Provide the (X, Y) coordinate of the cell's center where the given text is located.  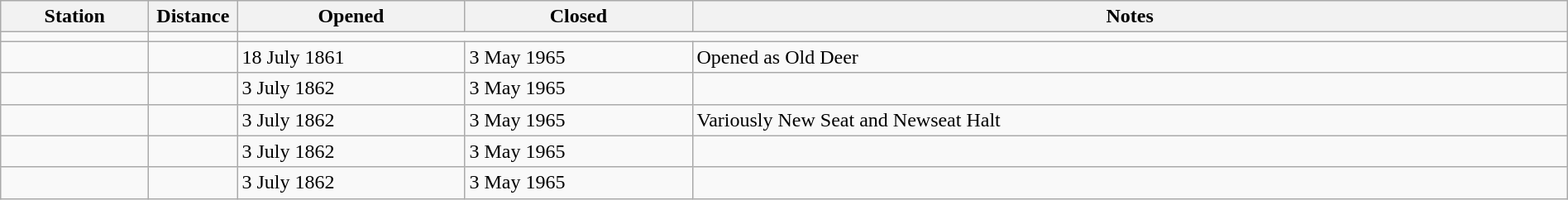
Station (74, 17)
Opened as Old Deer (1130, 57)
Distance (194, 17)
Variously New Seat and Newseat Halt (1130, 120)
18 July 1861 (351, 57)
Opened (351, 17)
Notes (1130, 17)
Closed (579, 17)
